For the text-containing cell, return its midpoint in (x, y) coordinate format. 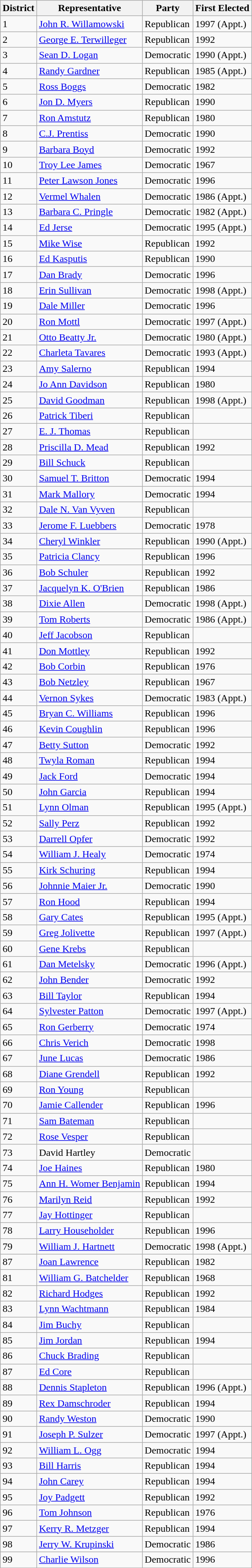
Representative (90, 8)
Jerry W. Krupinski (90, 1544)
8 (19, 133)
Dennis Stapleton (90, 1387)
24 (19, 384)
41 (19, 651)
Chris Verich (90, 1043)
June Lucas (90, 1058)
First Elected (222, 8)
John Bender (90, 980)
20 (19, 322)
Ross Boggs (90, 86)
61 (19, 964)
11 (19, 180)
Charleta Tavares (90, 353)
69 (19, 1090)
29 (19, 463)
71 (19, 1121)
66 (19, 1043)
19 (19, 306)
William J. Hartnett (90, 1246)
Darrell Opfer (90, 839)
52 (19, 823)
51 (19, 807)
Chuck Brading (90, 1356)
Kirk Schuring (90, 870)
98 (19, 1544)
Sylvester Patton (90, 1011)
Ron Gerberry (90, 1027)
37 (19, 588)
39 (19, 619)
John Carey (90, 1482)
88 (19, 1387)
62 (19, 980)
Cheryl Winkler (90, 541)
Rex Damschroder (90, 1403)
4 (19, 71)
Marilyn Reid (90, 1199)
Amy Salerno (90, 369)
9 (19, 149)
1982 (Appt.) (222, 212)
32 (19, 510)
Ron Hood (90, 901)
96 (19, 1513)
Lynn Olman (90, 807)
47 (19, 745)
Vermel Whalen (90, 196)
Dan Metelsky (90, 964)
Twyla Roman (90, 761)
14 (19, 228)
50 (19, 792)
Joan Lawrence (90, 1262)
Gary Cates (90, 917)
John Garcia (90, 792)
Mike Wise (90, 243)
Bryan C. Williams (90, 714)
C.J. Prentiss (90, 133)
Jeff Jacobson (90, 635)
97 (19, 1528)
67 (19, 1058)
Patrick Tiberi (90, 415)
23 (19, 369)
Bill Schuck (90, 463)
Troy Lee James (90, 165)
26 (19, 415)
54 (19, 854)
Erin Sullivan (90, 290)
Ron Young (90, 1090)
Bill Harris (90, 1466)
Randy Weston (90, 1419)
Joy Padgett (90, 1497)
68 (19, 1074)
59 (19, 933)
Barbara Boyd (90, 149)
Joe Haines (90, 1168)
82 (19, 1293)
Priscilla D. Mead (90, 447)
21 (19, 337)
36 (19, 572)
George E. Terwilleger (90, 40)
95 (19, 1497)
2 (19, 40)
Sally Perz (90, 823)
Jack Ford (90, 776)
89 (19, 1403)
Johnnie Maier Jr. (90, 886)
David Hartley (90, 1152)
17 (19, 275)
Rose Vesper (90, 1136)
Tom Johnson (90, 1513)
44 (19, 698)
Lynn Wachtmann (90, 1309)
Vernon Sykes (90, 698)
William L. Ogg (90, 1450)
25 (19, 400)
Greg Jolivette (90, 933)
56 (19, 886)
Ed Core (90, 1372)
Bob Schuler (90, 572)
49 (19, 776)
John R. Willamowski (90, 24)
1983 (Appt.) (222, 698)
Dixie Allen (90, 604)
73 (19, 1152)
Sam Bateman (90, 1121)
1984 (222, 1309)
Charlie Wilson (90, 1560)
84 (19, 1325)
34 (19, 541)
Dale N. Van Vyven (90, 510)
Don Mottley (90, 651)
99 (19, 1560)
1980 (Appt.) (222, 337)
10 (19, 165)
35 (19, 557)
Kevin Coughlin (90, 729)
3 (19, 55)
Ann H. Womer Benjamin (90, 1183)
Otto Beatty Jr. (90, 337)
Kerry R. Metzger (90, 1528)
Jo Ann Davidson (90, 384)
75 (19, 1183)
Party (168, 8)
57 (19, 901)
63 (19, 996)
33 (19, 525)
42 (19, 666)
Tom Roberts (90, 619)
Ed Jerse (90, 228)
Mark Mallory (90, 494)
Samuel T. Britton (90, 478)
Sean D. Logan (90, 55)
45 (19, 714)
Dale Miller (90, 306)
12 (19, 196)
65 (19, 1027)
Peter Lawson Jones (90, 180)
77 (19, 1215)
Bob Corbin (90, 666)
79 (19, 1246)
28 (19, 447)
Ron Mottl (90, 322)
93 (19, 1466)
5 (19, 86)
55 (19, 870)
1 (19, 24)
Betty Sutton (90, 745)
40 (19, 635)
Ed Kasputis (90, 259)
81 (19, 1278)
David Goodman (90, 400)
58 (19, 917)
Larry Householder (90, 1231)
1993 (Appt.) (222, 353)
74 (19, 1168)
District (19, 8)
Jamie Callender (90, 1105)
1968 (222, 1278)
1978 (222, 525)
64 (19, 1011)
27 (19, 431)
30 (19, 478)
60 (19, 948)
1985 (Appt.) (222, 71)
72 (19, 1136)
16 (19, 259)
53 (19, 839)
46 (19, 729)
18 (19, 290)
78 (19, 1231)
1998 (222, 1043)
22 (19, 353)
Jerome F. Luebbers (90, 525)
38 (19, 604)
90 (19, 1419)
Diane Grendell (90, 1074)
86 (19, 1356)
7 (19, 118)
13 (19, 212)
Bill Taylor (90, 996)
Richard Hodges (90, 1293)
48 (19, 761)
Jacquelyn K. O'Brien (90, 588)
Randy Gardner (90, 71)
91 (19, 1434)
Jon D. Myers (90, 102)
85 (19, 1340)
76 (19, 1199)
43 (19, 682)
Bob Netzley (90, 682)
70 (19, 1105)
15 (19, 243)
92 (19, 1450)
Dan Brady (90, 275)
83 (19, 1309)
William G. Batchelder (90, 1278)
Jim Jordan (90, 1340)
William J. Healy (90, 854)
Barbara C. Pringle (90, 212)
6 (19, 102)
Patricia Clancy (90, 557)
94 (19, 1482)
Gene Krebs (90, 948)
E. J. Thomas (90, 431)
Jay Hottinger (90, 1215)
31 (19, 494)
Joseph P. Sulzer (90, 1434)
Ron Amstutz (90, 118)
Jim Buchy (90, 1325)
